For the text-containing cell, return its midpoint in [X, Y] coordinate format. 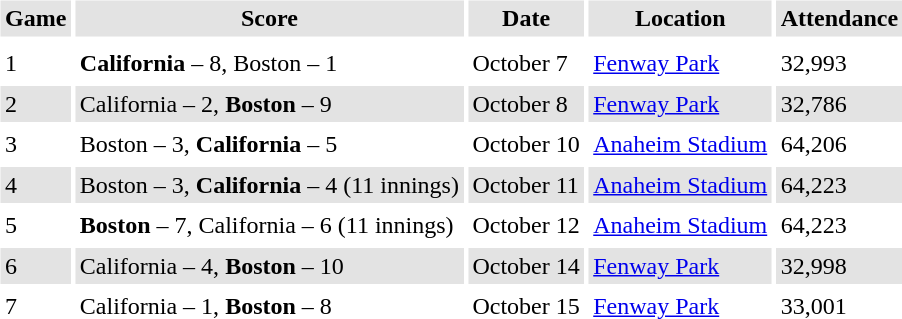
Boston – 3, California – 4 (11 innings) [269, 185]
Score [269, 18]
Boston – 3, California – 5 [269, 144]
32,993 [839, 64]
California – 2, Boston – 9 [269, 104]
October 8 [526, 104]
October 14 [526, 266]
Date [526, 18]
4 [35, 185]
32,998 [839, 266]
October 7 [526, 64]
64,206 [839, 144]
Location [680, 18]
October 11 [526, 185]
Game [35, 18]
5 [35, 226]
Boston – 7, California – 6 (11 innings) [269, 226]
October 12 [526, 226]
32,786 [839, 104]
Attendance [839, 18]
2 [35, 104]
3 [35, 144]
October 10 [526, 144]
California – 8, Boston – 1 [269, 64]
6 [35, 266]
California – 4, Boston – 10 [269, 266]
1 [35, 64]
